Extract the [x, y] coordinate from the center of the cell holding the provided text.  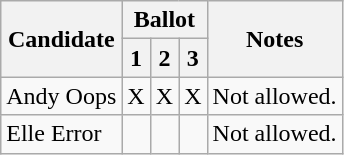
Notes [274, 39]
Candidate [62, 39]
3 [193, 58]
2 [164, 58]
1 [136, 58]
Ballot [164, 20]
Andy Oops [62, 96]
Elle Error [62, 134]
